Pinpoint the cell where the given text exists, returning its (x, y) midpoint coordinate. 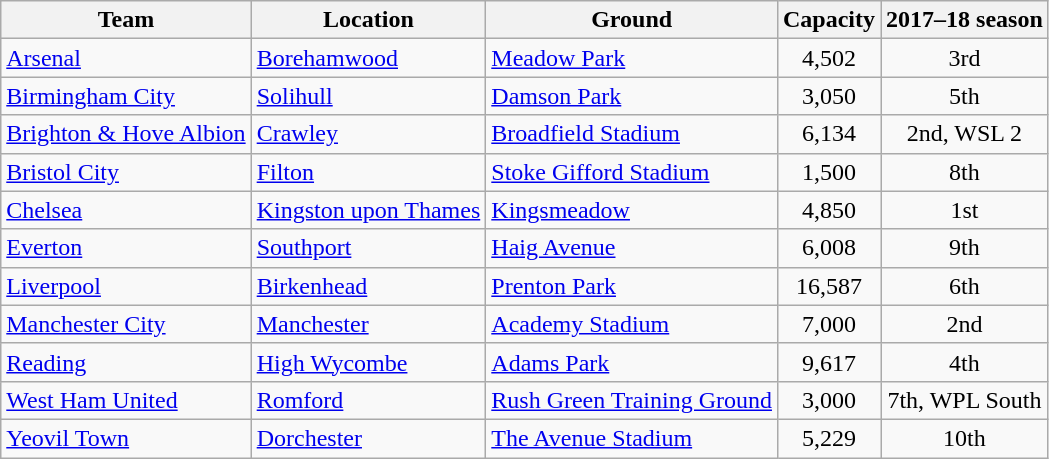
Rush Green Training Ground (632, 400)
Dorchester (368, 438)
7,000 (828, 324)
Manchester City (126, 324)
Chelsea (126, 210)
Location (368, 20)
Birkenhead (368, 286)
Stoke Gifford Stadium (632, 172)
Adams Park (632, 362)
West Ham United (126, 400)
1,500 (828, 172)
2017–18 season (965, 20)
8th (965, 172)
9th (965, 248)
Manchester (368, 324)
Kingston upon Thames (368, 210)
Arsenal (126, 58)
3,050 (828, 96)
Haig Avenue (632, 248)
4,502 (828, 58)
Southport (368, 248)
4th (965, 362)
Yeovil Town (126, 438)
Crawley (368, 134)
1st (965, 210)
Academy Stadium (632, 324)
3,000 (828, 400)
2nd (965, 324)
9,617 (828, 362)
7th, WPL South (965, 400)
Everton (126, 248)
4,850 (828, 210)
Ground (632, 20)
Birmingham City (126, 96)
Damson Park (632, 96)
High Wycombe (368, 362)
Romford (368, 400)
Team (126, 20)
3rd (965, 58)
6,134 (828, 134)
Prenton Park (632, 286)
16,587 (828, 286)
Meadow Park (632, 58)
Filton (368, 172)
Kingsmeadow (632, 210)
Brighton & Hove Albion (126, 134)
The Avenue Stadium (632, 438)
Liverpool (126, 286)
5th (965, 96)
Capacity (828, 20)
Broadfield Stadium (632, 134)
Bristol City (126, 172)
10th (965, 438)
6th (965, 286)
Borehamwood (368, 58)
6,008 (828, 248)
2nd, WSL 2 (965, 134)
Solihull (368, 96)
Reading (126, 362)
5,229 (828, 438)
